Locate the cell with the specified text and output its (x, y) center coordinate. 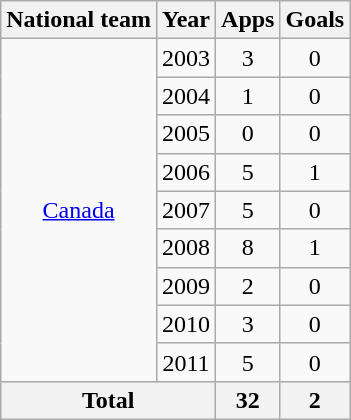
2011 (186, 362)
Canada (79, 210)
2007 (186, 210)
Year (186, 20)
Apps (248, 20)
2004 (186, 96)
32 (248, 400)
Total (108, 400)
2003 (186, 58)
8 (248, 248)
2009 (186, 286)
2010 (186, 324)
Goals (315, 20)
2008 (186, 248)
2006 (186, 172)
2005 (186, 134)
National team (79, 20)
